Locate the cell with the specified text and output its [x, y] center coordinate. 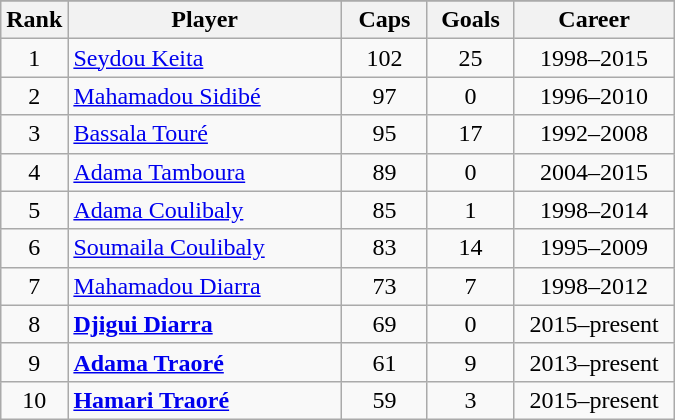
1992–2008 [594, 134]
8 [34, 324]
Mahamadou Sidibé [205, 96]
1995–2009 [594, 248]
97 [384, 96]
Bassala Touré [205, 134]
Seydou Keita [205, 58]
1996–2010 [594, 96]
6 [34, 248]
1998–2012 [594, 286]
85 [384, 210]
1998–2014 [594, 210]
Adama Traoré [205, 362]
14 [470, 248]
61 [384, 362]
73 [384, 286]
59 [384, 400]
5 [34, 210]
Adama Tamboura [205, 172]
89 [384, 172]
10 [34, 400]
102 [384, 58]
Career [594, 20]
1998–2015 [594, 58]
Mahamadou Diarra [205, 286]
Soumaila Coulibaly [205, 248]
83 [384, 248]
Player [205, 20]
Goals [470, 20]
4 [34, 172]
2013–present [594, 362]
Hamari Traoré [205, 400]
2 [34, 96]
2004–2015 [594, 172]
95 [384, 134]
Djigui Diarra [205, 324]
69 [384, 324]
Rank [34, 20]
Caps [384, 20]
Adama Coulibaly [205, 210]
25 [470, 58]
17 [470, 134]
